Return (X, Y) of the center of cell containing provided text 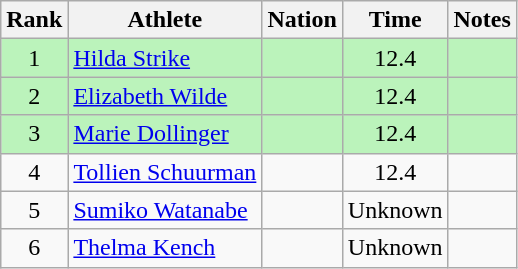
Athlete (165, 20)
Elizabeth Wilde (165, 96)
4 (34, 172)
1 (34, 58)
Thelma Kench (165, 248)
Sumiko Watanabe (165, 210)
Hilda Strike (165, 58)
5 (34, 210)
Rank (34, 20)
Tollien Schuurman (165, 172)
Marie Dollinger (165, 134)
2 (34, 96)
6 (34, 248)
3 (34, 134)
Nation (302, 20)
Notes (482, 20)
Time (395, 20)
